Pinpoint the cell where the given text exists, returning its [X, Y] midpoint coordinate. 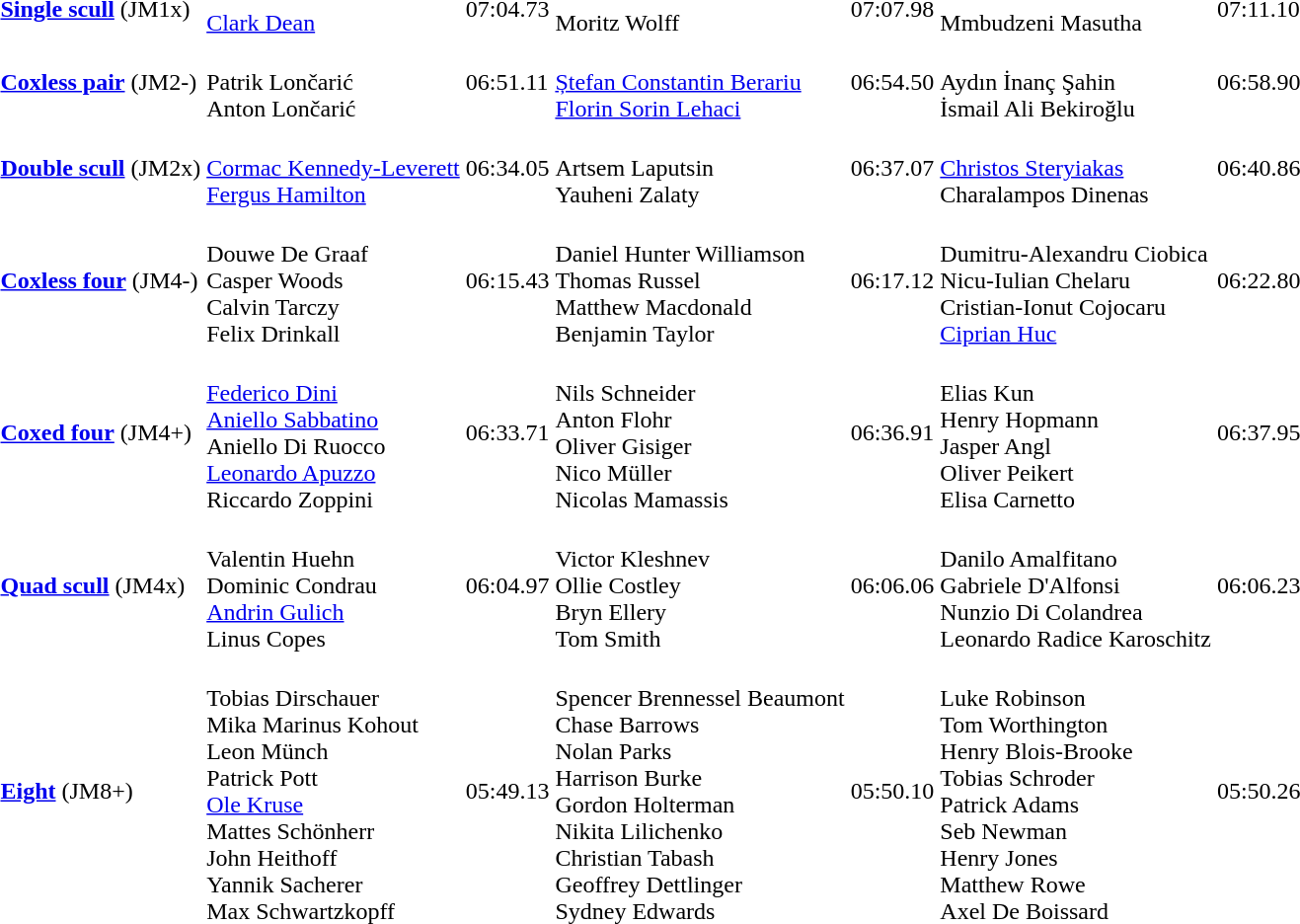
Cormac Kennedy-LeverettFergus Hamilton [334, 168]
06:36.91 [892, 432]
06:33.71 [507, 432]
06:37.07 [892, 168]
Douwe De GraafCasper WoodsCalvin TarczyFelix Drinkall [334, 280]
06:04.97 [507, 585]
Daniel Hunter WilliamsonThomas RusselMatthew MacdonaldBenjamin Taylor [700, 280]
06:54.50 [892, 82]
Aydın İnanç Şahinİsmail Ali Bekiroğlu [1076, 82]
Danilo AmalfitanoGabriele D'AlfonsiNunzio Di ColandreaLeonardo Radice Karoschitz [1076, 585]
06:06.06 [892, 585]
Valentin HuehnDominic CondrauAndrin GulichLinus Copes [334, 585]
Ștefan Constantin BerariuFlorin Sorin Lehaci [700, 82]
Victor KleshnevOllie CostleyBryn ElleryTom Smith [700, 585]
Elias KunHenry HopmannJasper AnglOliver PeikertElisa Carnetto [1076, 432]
Dumitru-Alexandru CiobicaNicu-Iulian ChelaruCristian-Ionut CojocaruCiprian Huc [1076, 280]
Federico DiniAniello SabbatinoAniello Di RuoccoLeonardo ApuzzoRiccardo Zoppini [334, 432]
06:15.43 [507, 280]
06:51.11 [507, 82]
Christos SteryiakasCharalampos Dinenas [1076, 168]
06:34.05 [507, 168]
Artsem LaputsinYauheni Zalaty [700, 168]
Patrik LončarićAnton Lončarić [334, 82]
06:17.12 [892, 280]
Nils SchneiderAnton FlohrOliver GisigerNico MüllerNicolas Mamassis [700, 432]
